Search for the cell housing the specified text and yield its [x, y] center coordinate. 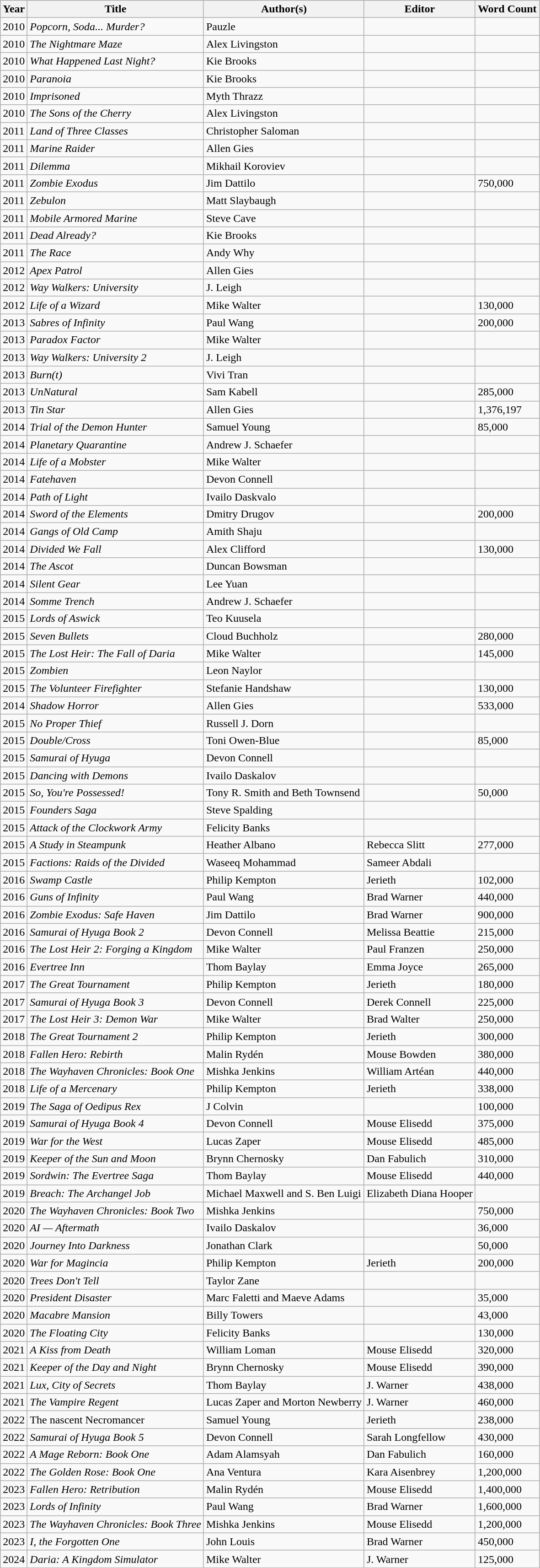
285,000 [507, 392]
180,000 [507, 984]
The Volunteer Firefighter [116, 688]
I, the Forgotten One [116, 1541]
Sabres of Infinity [116, 323]
Pauzle [283, 27]
Fatehaven [116, 479]
Lords of Infinity [116, 1507]
Billy Towers [283, 1315]
War for the West [116, 1141]
Silent Gear [116, 584]
35,000 [507, 1298]
277,000 [507, 845]
Mikhail Koroviev [283, 166]
Dead Already? [116, 236]
1,376,197 [507, 410]
1,600,000 [507, 1507]
125,000 [507, 1559]
William Artéan [420, 1072]
390,000 [507, 1368]
2024 [14, 1559]
145,000 [507, 653]
438,000 [507, 1385]
Swamp Castle [116, 880]
Matt Slaybaugh [283, 200]
John Louis [283, 1541]
Mouse Bowden [420, 1054]
A Study in Steampunk [116, 845]
UnNatural [116, 392]
Steve Cave [283, 218]
War for Magincia [116, 1263]
215,000 [507, 932]
Stefanie Handshaw [283, 688]
Teo Kuusela [283, 619]
Taylor Zane [283, 1280]
Ivailo Daskvalo [283, 496]
Toni Owen-Blue [283, 740]
The Nightmare Maze [116, 44]
Land of Three Classes [116, 131]
Life of a Mercenary [116, 1089]
Macabre Mansion [116, 1315]
Divided We Fall [116, 549]
Keeper of the Sun and Moon [116, 1158]
AI — Aftermath [116, 1228]
Tin Star [116, 410]
Marine Raider [116, 148]
Editor [420, 9]
533,000 [507, 706]
375,000 [507, 1124]
430,000 [507, 1437]
Samurai of Hyuga Book 5 [116, 1437]
The Wayhaven Chronicles: Book Three [116, 1524]
Sword of the Elements [116, 514]
Russell J. Dorn [283, 723]
The Wayhaven Chronicles: Book One [116, 1072]
Waseeq Mohammad [283, 862]
Kara Aisenbrey [420, 1472]
A Mage Reborn: Book One [116, 1455]
Sameer Abdali [420, 862]
36,000 [507, 1228]
Elizabeth Diana Hooper [420, 1193]
Samurai of Hyuga Book 3 [116, 1002]
Seven Bullets [116, 636]
280,000 [507, 636]
Founders Saga [116, 810]
Heather Albano [283, 845]
900,000 [507, 915]
Gangs of Old Camp [116, 532]
100,000 [507, 1106]
460,000 [507, 1402]
The Ascot [116, 566]
Journey Into Darkness [116, 1245]
Lux, City of Secrets [116, 1385]
The Great Tournament 2 [116, 1036]
Alex Clifford [283, 549]
Marc Faletti and Maeve Adams [283, 1298]
102,000 [507, 880]
A Kiss from Death [116, 1350]
The Lost Heir 2: Forging a Kingdom [116, 949]
160,000 [507, 1455]
Attack of the Clockwork Army [116, 828]
Keeper of the Day and Night [116, 1368]
Fallen Hero: Retribution [116, 1489]
Andy Why [283, 253]
Tony R. Smith and Beth Townsend [283, 793]
Trees Don't Tell [116, 1280]
The Race [116, 253]
Breach: The Archangel Job [116, 1193]
Factions: Raids of the Divided [116, 862]
Double/Cross [116, 740]
Popcorn, Soda... Murder? [116, 27]
Myth Thrazz [283, 96]
Apex Patrol [116, 270]
President Disaster [116, 1298]
Evertree Inn [116, 967]
Paranoia [116, 79]
Burn(t) [116, 375]
Paul Franzen [420, 949]
380,000 [507, 1054]
450,000 [507, 1541]
Ana Ventura [283, 1472]
320,000 [507, 1350]
The Great Tournament [116, 984]
300,000 [507, 1036]
Brad Walter [420, 1019]
Fallen Hero: Rebirth [116, 1054]
Samurai of Hyuga Book 4 [116, 1124]
Lucas Zaper [283, 1141]
Paradox Factor [116, 340]
Way Walkers: University 2 [116, 357]
The Lost Heir 3: Demon War [116, 1019]
485,000 [507, 1141]
Mobile Armored Marine [116, 218]
The Wayhaven Chronicles: Book Two [116, 1211]
Samurai of Hyuga [116, 758]
225,000 [507, 1002]
Duncan Bowsman [283, 566]
Emma Joyce [420, 967]
265,000 [507, 967]
Imprisoned [116, 96]
William Loman [283, 1350]
J Colvin [283, 1106]
238,000 [507, 1420]
Cloud Buchholz [283, 636]
Derek Connell [420, 1002]
Title [116, 9]
Life of a Wizard [116, 305]
Word Count [507, 9]
Sordwin: The Evertree Saga [116, 1176]
Lee Yuan [283, 584]
Samurai of Hyuga Book 2 [116, 932]
Sam Kabell [283, 392]
The Sons of the Cherry [116, 113]
The Saga of Oedipus Rex [116, 1106]
Lords of Aswick [116, 619]
Sarah Longfellow [420, 1437]
Jonathan Clark [283, 1245]
Year [14, 9]
Life of a Mobster [116, 462]
No Proper Thief [116, 723]
Adam Alamsyah [283, 1455]
Zombie Exodus [116, 183]
The Golden Rose: Book One [116, 1472]
Vivi Tran [283, 375]
43,000 [507, 1315]
Lucas Zaper and Morton Newberry [283, 1402]
Path of Light [116, 496]
Somme Trench [116, 601]
What Happened Last Night? [116, 61]
Leon Naylor [283, 671]
Dancing with Demons [116, 776]
Amith Shaju [283, 532]
Daria: A Kingdom Simulator [116, 1559]
Zombie Exodus: Safe Haven [116, 915]
Author(s) [283, 9]
The Vampire Regent [116, 1402]
The nascent Necromancer [116, 1420]
Michael Maxwell and S. Ben Luigi [283, 1193]
Zombien [116, 671]
Dmitry Drugov [283, 514]
Christopher Saloman [283, 131]
Trial of the Demon Hunter [116, 427]
So, You're Possessed! [116, 793]
310,000 [507, 1158]
The Floating City [116, 1333]
Steve Spalding [283, 810]
Planetary Quarantine [116, 444]
Way Walkers: University [116, 288]
Shadow Horror [116, 706]
338,000 [507, 1089]
Guns of Infinity [116, 897]
1,400,000 [507, 1489]
Dilemma [116, 166]
Melissa Beattie [420, 932]
The Lost Heir: The Fall of Daria [116, 653]
Rebecca Slitt [420, 845]
Zebulon [116, 200]
